Detect which cell encompasses the target text, then output its (X, Y) center coordinate. 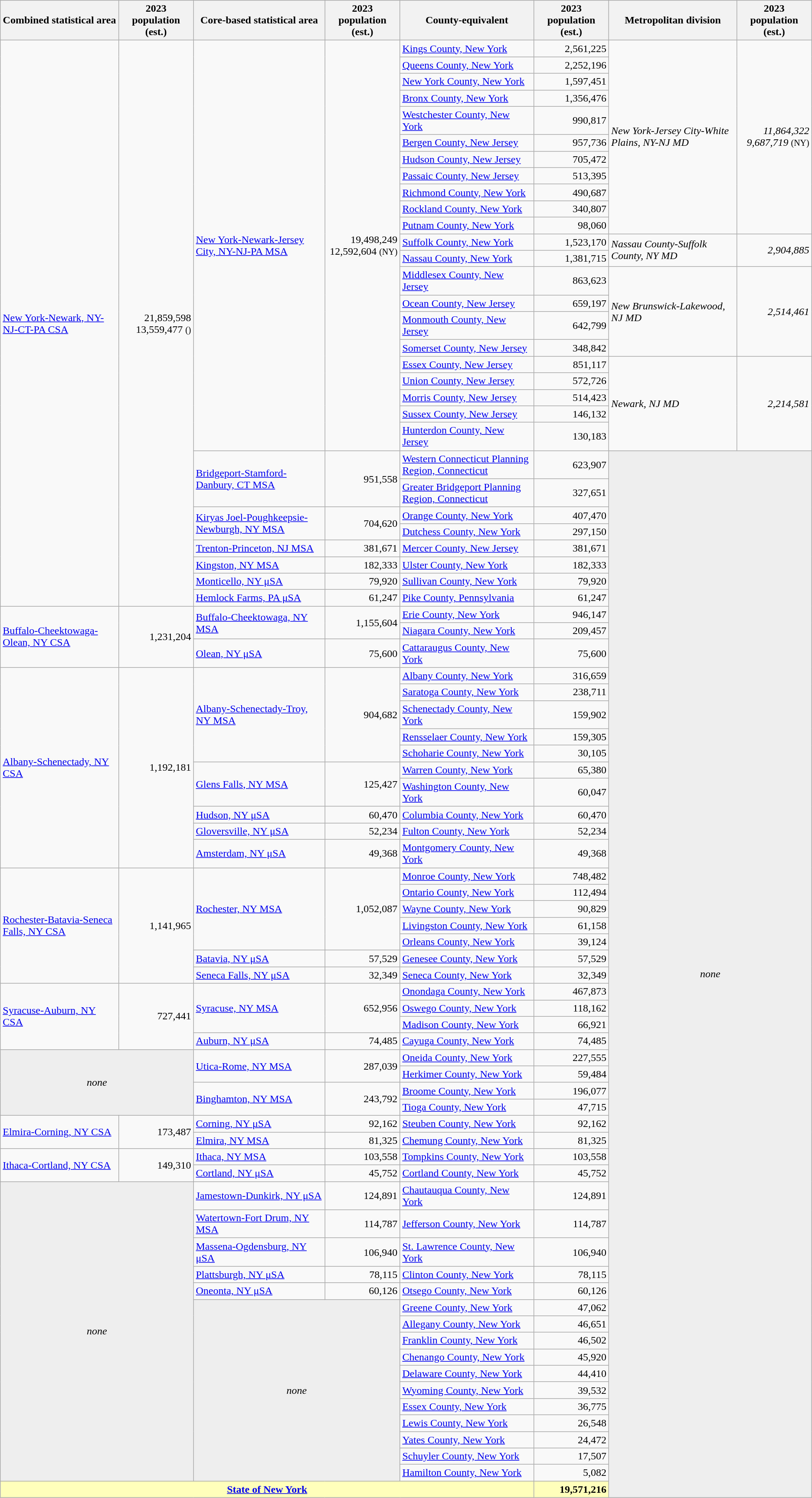
New Brunswick-Lakewood, NJ MD (672, 312)
Washington County, New York (467, 792)
Suffolk County, New York (467, 242)
St. Lawrence County, New York (467, 1252)
Mercer County, New Jersey (467, 548)
Rockland County, New York (467, 209)
1,597,451 (572, 82)
Passaic County, New Jersey (467, 176)
946,147 (572, 614)
196,077 (572, 1091)
98,060 (572, 225)
Newark, NJ MD (672, 404)
Amsterdam, NY μSA (259, 853)
Jefferson County, New York (467, 1224)
863,623 (572, 281)
Essex County, New Jersey (467, 365)
Clinton County, New York (467, 1275)
243,792 (363, 1099)
Dutchess County, New York (467, 532)
Wyoming County, New York (467, 1390)
Delaware County, New York (467, 1373)
Sullivan County, New York (467, 581)
Montgomery County, New York (467, 853)
Saratoga County, New York (467, 692)
159,305 (572, 737)
Combined statistical area (60, 20)
Genesee County, New York (467, 959)
Glens Falls, NY MSA (259, 784)
Tioga County, New York (467, 1107)
Ontario County, New York (467, 893)
Jamestown-Dunkirk, NY μSA (259, 1196)
Herkimer County, New York (467, 1074)
112,494 (572, 893)
Kingston, NY MSA (259, 565)
Hamilton County, New York (467, 1473)
287,039 (363, 1066)
Niagara County, New York (467, 631)
130,183 (572, 437)
Cortland County, New York (467, 1173)
Hudson County, New Jersey (467, 159)
Broome County, New York (467, 1091)
146,132 (572, 414)
Nassau County, New York (467, 259)
Chenango County, New York (467, 1357)
66,921 (572, 1025)
90,829 (572, 909)
17,507 (572, 1456)
24,472 (572, 1439)
New York-Jersey City-White Plains, NY-NJ MD (672, 137)
Nassau County-Suffolk County, NY MD (672, 250)
44,410 (572, 1373)
Western Connecticut Planning Region, Connecticut (467, 464)
904,682 (363, 714)
Fulton County, New York (467, 831)
1,356,476 (572, 98)
Trenton-Princeton, NJ MSA (259, 548)
1,523,170 (572, 242)
Steuben County, New York (467, 1123)
Allegany County, New York (467, 1324)
11,864,3229,687,719 (NY) (774, 137)
Albany-Schenectady, NY CSA (60, 768)
Bronx County, New York (467, 98)
Ithaca, NY MSA (259, 1157)
30,105 (572, 753)
21,859,59813,559,477 () (156, 323)
Albany County, New York (467, 676)
Middlesex County, New Jersey (467, 281)
Orange County, New York (467, 515)
659,197 (572, 303)
1,381,715 (572, 259)
Hudson, NY μSA (259, 815)
514,423 (572, 397)
65,380 (572, 770)
990,817 (572, 121)
Bridgeport-Stamford-Danbury, CT MSA (259, 479)
Queens County, New York (467, 65)
19,498,24912,592,604 (NY) (363, 246)
Binghamton, NY MSA (259, 1099)
340,807 (572, 209)
Plattsburgh, NY μSA (259, 1275)
Union County, New Jersey (467, 381)
Massena-Ogdensburg, NY μSA (259, 1252)
Tompkins County, New York (467, 1157)
New York-Newark-Jersey City, NY-NJ-PA MSA (259, 246)
Hemlock Farms, PA μSA (259, 598)
Schenectady County, New York (467, 714)
2,514,461 (774, 312)
New York County, New York (467, 82)
Oneida County, New York (467, 1058)
Core-based statistical area (259, 20)
Greater Bridgeport Planning Region, Connecticut (467, 493)
652,956 (363, 1008)
Corning, NY μSA (259, 1123)
490,687 (572, 192)
Elmira-Corning, NY CSA (60, 1132)
Schuyler County, New York (467, 1456)
851,117 (572, 365)
Syracuse, NY MSA (259, 1008)
Oswego County, New York (467, 1008)
748,482 (572, 876)
Cayuga County, New York (467, 1041)
Wayne County, New York (467, 909)
173,487 (156, 1132)
Richmond County, New York (467, 192)
47,062 (572, 1307)
727,441 (156, 1016)
45,920 (572, 1357)
316,659 (572, 676)
Auburn, NY μSA (259, 1041)
Putnam County, New York (467, 225)
Seneca Falls, NY μSA (259, 975)
46,651 (572, 1324)
5,082 (572, 1473)
Rochester, NY MSA (259, 909)
118,162 (572, 1008)
572,726 (572, 381)
Batavia, NY μSA (259, 959)
46,502 (572, 1340)
Utica-Rome, NY MSA (259, 1066)
Monroe County, New York (467, 876)
Olean, NY μSA (259, 654)
Essex County, New York (467, 1406)
705,472 (572, 159)
Chautauqua County, New York (467, 1196)
Albany-Schenectady-Troy, NY MSA (259, 714)
19,571,216 (572, 1489)
Schoharie County, New York (467, 753)
Monticello, NY μSA (259, 581)
2,904,885 (774, 250)
297,150 (572, 532)
Livingston County, New York (467, 926)
642,799 (572, 325)
State of New York (267, 1489)
Westchester County, New York (467, 121)
Onondaga County, New York (467, 992)
957,736 (572, 143)
Otsego County, New York (467, 1291)
New York-Newark, NY-NJ-CT-PA CSA (60, 323)
1,052,087 (363, 909)
Cortland, NY μSA (259, 1173)
Buffalo-Cheektowaga-Olean, NY CSA (60, 637)
Sussex County, New Jersey (467, 414)
Warren County, New York (467, 770)
467,873 (572, 992)
348,842 (572, 348)
Elmira, NY MSA (259, 1140)
704,620 (363, 523)
Kings County, New York (467, 49)
Monmouth County, New Jersey (467, 325)
47,715 (572, 1107)
39,532 (572, 1390)
227,555 (572, 1058)
County-equivalent (467, 20)
59,484 (572, 1074)
1,155,604 (363, 623)
Ithaca-Cortland, NY CSA (60, 1165)
Kiryas Joel-Poughkeepsie-Newburgh, NY MSA (259, 523)
159,902 (572, 714)
Columbia County, New York (467, 815)
2,214,581 (774, 404)
Oneonta, NY μSA (259, 1291)
1,192,181 (156, 768)
Lewis County, New York (467, 1423)
Morris County, New Jersey (467, 397)
60,047 (572, 792)
Yates County, New York (467, 1439)
1,141,965 (156, 926)
Ocean County, New Jersey (467, 303)
Cattaraugus County, New York (467, 654)
Franklin County, New York (467, 1340)
Erie County, New York (467, 614)
125,427 (363, 784)
Metropolitan division (672, 20)
Pike County, Pennsylvania (467, 598)
Syracuse-Auburn, NY CSA (60, 1016)
Buffalo-Cheektowaga, NY MSA (259, 623)
Gloversville, NY μSA (259, 831)
Madison County, New York (467, 1025)
Orleans County, New York (467, 942)
39,124 (572, 942)
Ulster County, New York (467, 565)
Hunterdon County, New Jersey (467, 437)
2,252,196 (572, 65)
149,310 (156, 1165)
407,470 (572, 515)
Bergen County, New Jersey (467, 143)
26,548 (572, 1423)
Rensselaer County, New York (467, 737)
Chemung County, New York (467, 1140)
513,395 (572, 176)
Rochester-Batavia-Seneca Falls, NY CSA (60, 926)
Seneca County, New York (467, 975)
327,651 (572, 493)
Somerset County, New Jersey (467, 348)
2,561,225 (572, 49)
1,231,204 (156, 637)
61,158 (572, 926)
36,775 (572, 1406)
238,711 (572, 692)
951,558 (363, 479)
623,907 (572, 464)
Watertown-Fort Drum, NY MSA (259, 1224)
Greene County, New York (467, 1307)
209,457 (572, 631)
